Capture the cell that displays the provided text and extract its (x, y) central coordinate. 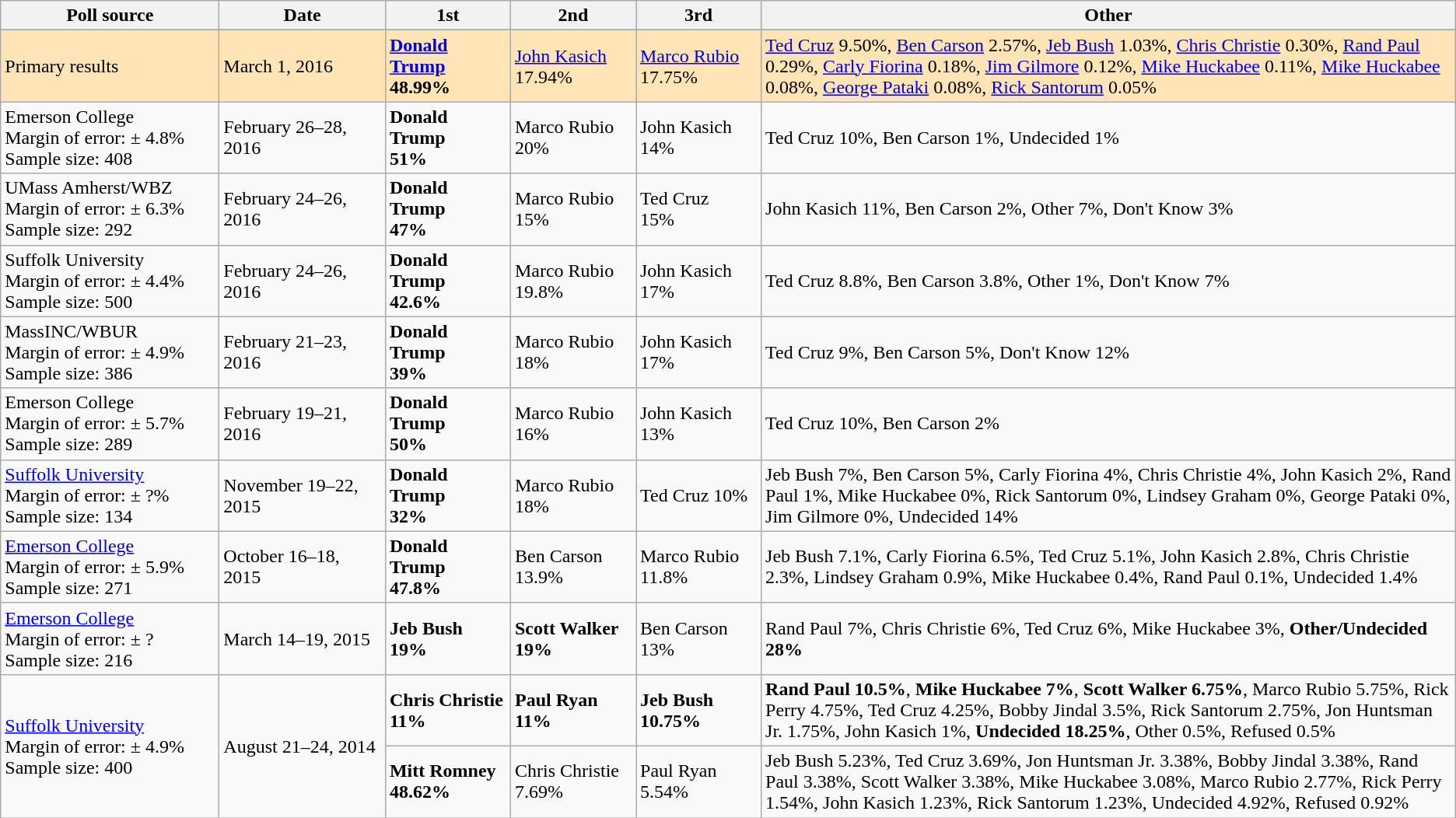
Donald Trump32% (448, 495)
Marco Rubio17.75% (698, 66)
Donald Trump48.99% (448, 66)
Donald Trump47.8% (448, 567)
Ted Cruz 9%, Ben Carson 5%, Don't Know 12% (1109, 352)
Emerson CollegeMargin of error: ± 5.9% Sample size: 271 (110, 567)
Emerson CollegeMargin of error: ± 5.7% Sample size: 289 (110, 424)
Suffolk UniversityMargin of error: ± 4.4% Sample size: 500 (110, 281)
Emerson CollegeMargin of error: ± ? Sample size: 216 (110, 638)
November 19–22, 2015 (303, 495)
Jeb Bush10.75% (698, 710)
UMass Amherst/WBZMargin of error: ± 6.3% Sample size: 292 (110, 209)
Emerson CollegeMargin of error: ± 4.8% Sample size: 408 (110, 138)
MassINC/WBURMargin of error: ± 4.9% Sample size: 386 (110, 352)
Donald Trump39% (448, 352)
Ted Cruz 8.8%, Ben Carson 3.8%, Other 1%, Don't Know 7% (1109, 281)
John Kasich13% (698, 424)
John Kasich17.94% (572, 66)
February 21–23, 2016 (303, 352)
October 16–18, 2015 (303, 567)
Rand Paul 7%, Chris Christie 6%, Ted Cruz 6%, Mike Huckabee 3%, Other/Undecided 28% (1109, 638)
March 1, 2016 (303, 66)
Primary results (110, 66)
2nd (572, 16)
Marco Rubio11.8% (698, 567)
February 19–21, 2016 (303, 424)
Mitt Romney48.62% (448, 781)
Suffolk UniversityMargin of error: ± ?% Sample size: 134 (110, 495)
Date (303, 16)
February 26–28, 2016 (303, 138)
Jeb Bush19% (448, 638)
Ted Cruz 10% (698, 495)
John Kasich14% (698, 138)
Marco Rubio15% (572, 209)
Donald Trump50% (448, 424)
Ben Carson13% (698, 638)
1st (448, 16)
Suffolk UniversityMargin of error: ± 4.9% Sample size: 400 (110, 746)
Ted Cruz 10%, Ben Carson 2% (1109, 424)
Chris Christie11% (448, 710)
Donald Trump42.6% (448, 281)
Ted Cruz 10%, Ben Carson 1%, Undecided 1% (1109, 138)
March 14–19, 2015 (303, 638)
Paul Ryan5.54% (698, 781)
Donald Trump47% (448, 209)
Poll source (110, 16)
Marco Rubio20% (572, 138)
August 21–24, 2014 (303, 746)
Chris Christie7.69% (572, 781)
3rd (698, 16)
Other (1109, 16)
John Kasich 11%, Ben Carson 2%, Other 7%, Don't Know 3% (1109, 209)
Ted Cruz15% (698, 209)
Donald Trump51% (448, 138)
Paul Ryan11% (572, 710)
Marco Rubio16% (572, 424)
Scott Walker19% (572, 638)
Ben Carson13.9% (572, 567)
Marco Rubio19.8% (572, 281)
